Find where the given text appears and provide that cell's center as [X, Y] coordinate. 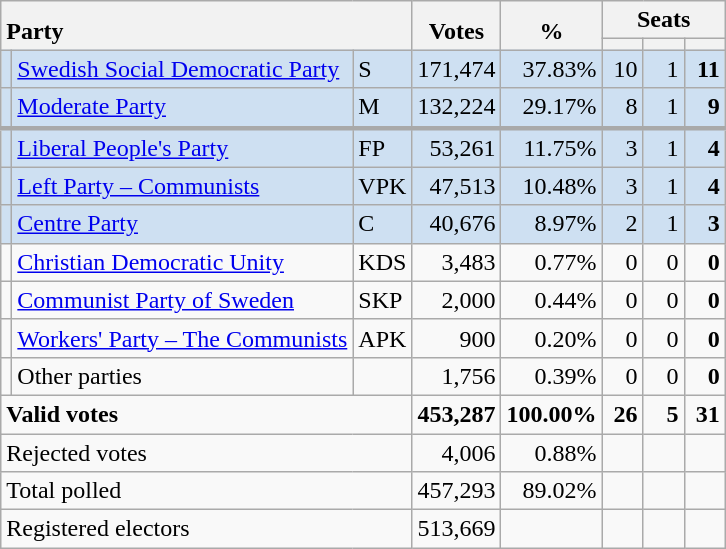
47,513 [456, 186]
10 [622, 69]
37.83% [552, 69]
4,006 [456, 453]
KDS [382, 262]
Seats [664, 20]
APK [382, 338]
M [382, 108]
8 [622, 108]
SKP [382, 300]
Votes [456, 26]
171,474 [456, 69]
1,756 [456, 376]
89.02% [552, 491]
0.20% [552, 338]
Party [206, 26]
40,676 [456, 224]
Communist Party of Sweden [182, 300]
100.00% [552, 414]
Christian Democratic Unity [182, 262]
Registered electors [206, 529]
10.48% [552, 186]
Total polled [206, 491]
FP [382, 148]
0.39% [552, 376]
26 [622, 414]
453,287 [456, 414]
Liberal People's Party [182, 148]
11.75% [552, 148]
2,000 [456, 300]
2 [622, 224]
457,293 [456, 491]
C [382, 224]
0.77% [552, 262]
Centre Party [182, 224]
Moderate Party [182, 108]
Swedish Social Democratic Party [182, 69]
% [552, 26]
11 [704, 69]
0.88% [552, 453]
Rejected votes [206, 453]
Left Party – Communists [182, 186]
S [382, 69]
Valid votes [206, 414]
132,224 [456, 108]
53,261 [456, 148]
0.44% [552, 300]
31 [704, 414]
900 [456, 338]
9 [704, 108]
5 [664, 414]
Other parties [182, 376]
Workers' Party – The Communists [182, 338]
29.17% [552, 108]
VPK [382, 186]
513,669 [456, 529]
3,483 [456, 262]
8.97% [552, 224]
